Find where the given text appears and provide that cell's center as (x, y) coordinate. 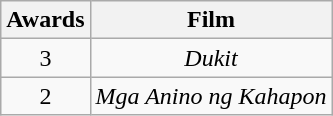
Mga Anino ng Kahapon (211, 96)
Awards (46, 20)
Film (211, 20)
Dukit (211, 58)
2 (46, 96)
3 (46, 58)
